Return the [x, y] coordinate for the center point of the cell that contains the specified text.  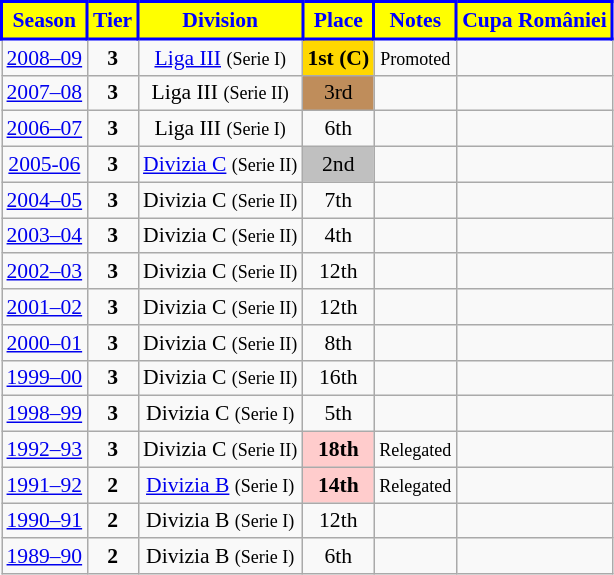
Promoted [415, 57]
Cupa României [534, 20]
2006–07 [45, 129]
14th [338, 485]
8th [338, 343]
2004–05 [45, 200]
2002–03 [45, 272]
Notes [415, 20]
1990–91 [45, 521]
Division [220, 20]
Divizia C (Serie I) [220, 414]
2001–02 [45, 307]
Season [45, 20]
2000–01 [45, 343]
1st (C) [338, 57]
2nd [338, 165]
1998–99 [45, 414]
1999–00 [45, 378]
2007–08 [45, 93]
16th [338, 378]
1991–92 [45, 485]
1992–93 [45, 450]
2008–09 [45, 57]
2003–04 [45, 236]
1989–90 [45, 557]
18th [338, 450]
Liga III (Serie II) [220, 93]
2005-06 [45, 165]
4th [338, 236]
Place [338, 20]
5th [338, 414]
3rd [338, 93]
7th [338, 200]
Tier [112, 20]
